Capture the cell that displays the provided text and extract its (x, y) central coordinate. 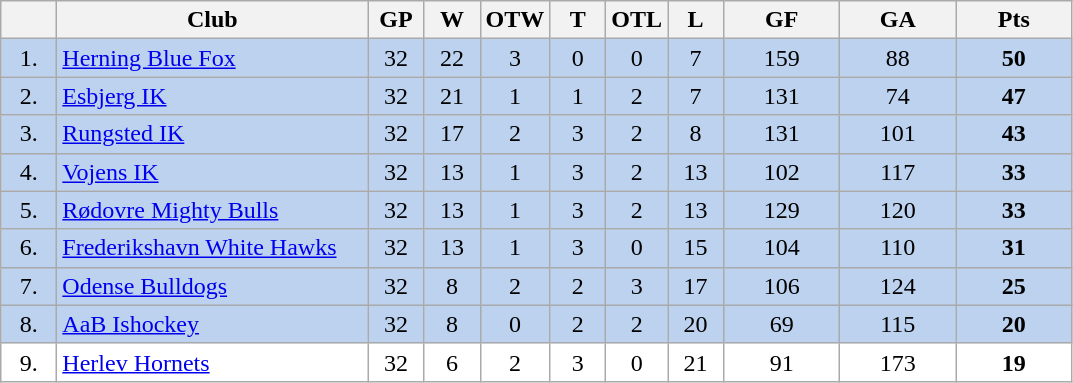
2. (29, 96)
Rødovre Mighty Bulls (212, 210)
91 (782, 362)
Club (212, 20)
120 (898, 210)
Esbjerg IK (212, 96)
4. (29, 172)
OTL (637, 20)
T (578, 20)
GA (898, 20)
5. (29, 210)
117 (898, 172)
102 (782, 172)
Rungsted IK (212, 134)
Frederikshavn White Hawks (212, 248)
OTW (515, 20)
22 (452, 58)
31 (1014, 248)
106 (782, 286)
W (452, 20)
AaB Ishockey (212, 324)
43 (1014, 134)
15 (696, 248)
101 (898, 134)
6. (29, 248)
L (696, 20)
6 (452, 362)
GF (782, 20)
50 (1014, 58)
159 (782, 58)
19 (1014, 362)
Pts (1014, 20)
Herning Blue Fox (212, 58)
74 (898, 96)
Vojens IK (212, 172)
115 (898, 324)
124 (898, 286)
GP (396, 20)
88 (898, 58)
Herlev Hornets (212, 362)
8. (29, 324)
1. (29, 58)
3. (29, 134)
69 (782, 324)
7. (29, 286)
104 (782, 248)
110 (898, 248)
173 (898, 362)
9. (29, 362)
129 (782, 210)
25 (1014, 286)
Odense Bulldogs (212, 286)
47 (1014, 96)
